Scan for the cell matching the given text and deliver its [x, y] coordinate at center. 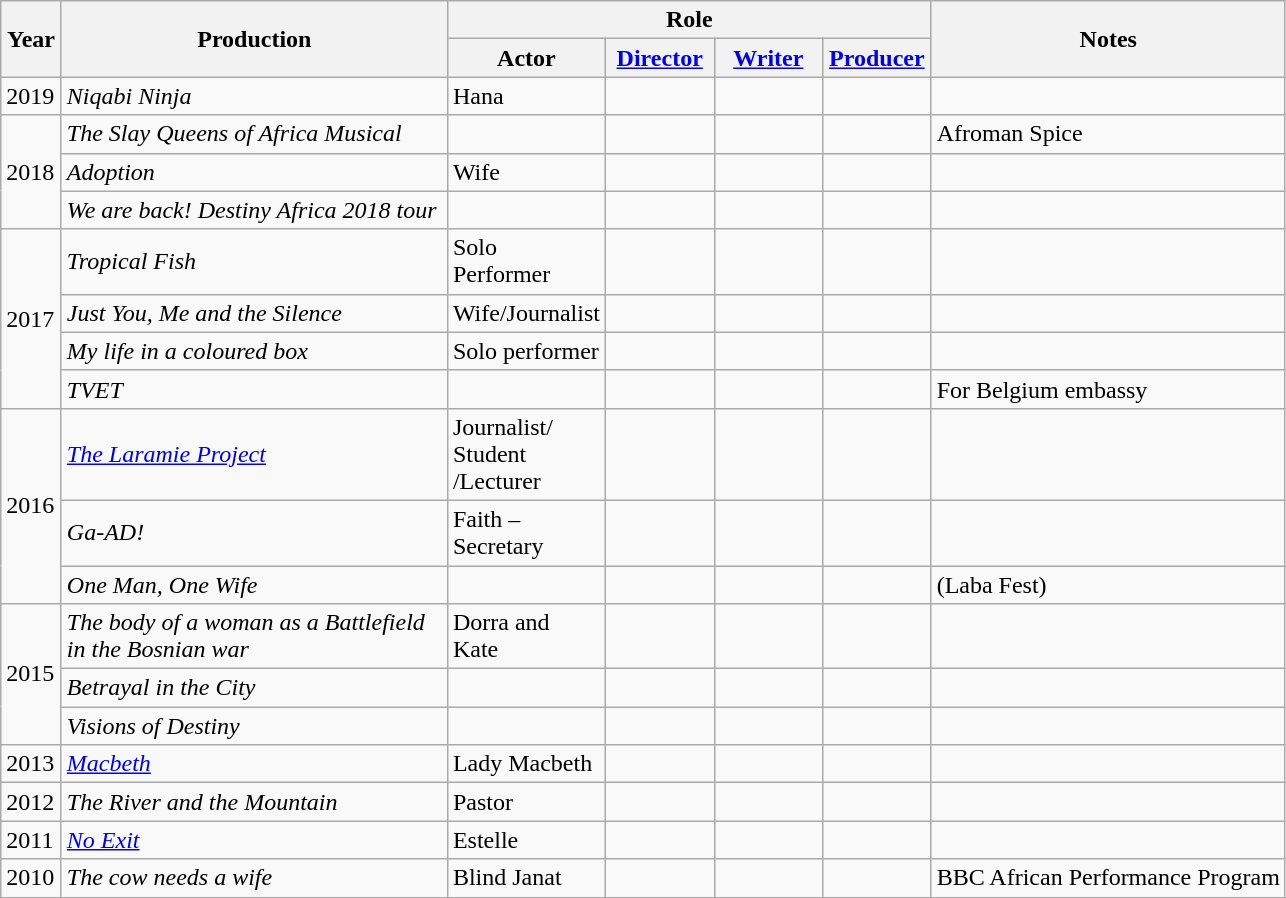
No Exit [254, 840]
Afroman Spice [1108, 134]
2012 [32, 802]
Faith – Secretary [526, 532]
Lady Macbeth [526, 764]
Blind Janat [526, 878]
Betrayal in the City [254, 688]
One Man, One Wife [254, 585]
My life in a coloured box [254, 351]
2017 [32, 318]
Solo performer [526, 351]
Visions of Destiny [254, 726]
Journalist/ Student /Lecturer [526, 454]
Pastor [526, 802]
The Laramie Project [254, 454]
Hana [526, 96]
The body of a woman as a Battlefield in the Bosnian war [254, 636]
Estelle [526, 840]
(Laba Fest) [1108, 585]
Ga-AD! [254, 532]
Just You, Me and the Silence [254, 313]
Dorra and Kate [526, 636]
Actor [526, 58]
Writer [768, 58]
2018 [32, 172]
2010 [32, 878]
The Slay Queens of Africa Musical [254, 134]
Wife [526, 172]
2011 [32, 840]
BBC African Performance Program [1108, 878]
For Belgium embassy [1108, 389]
Production [254, 39]
Wife/Journalist [526, 313]
2019 [32, 96]
Tropical Fish [254, 262]
Adoption [254, 172]
The cow needs a wife [254, 878]
2015 [32, 674]
Role [689, 20]
TVET [254, 389]
2013 [32, 764]
Year [32, 39]
Niqabi Ninja [254, 96]
Director [660, 58]
Notes [1108, 39]
Solo Performer [526, 262]
Producer [878, 58]
2016 [32, 506]
The River and the Mountain [254, 802]
Macbeth [254, 764]
We are back! Destiny Africa 2018 tour [254, 210]
